Output the (x, y) coordinate of the center of the cell containing the given text.  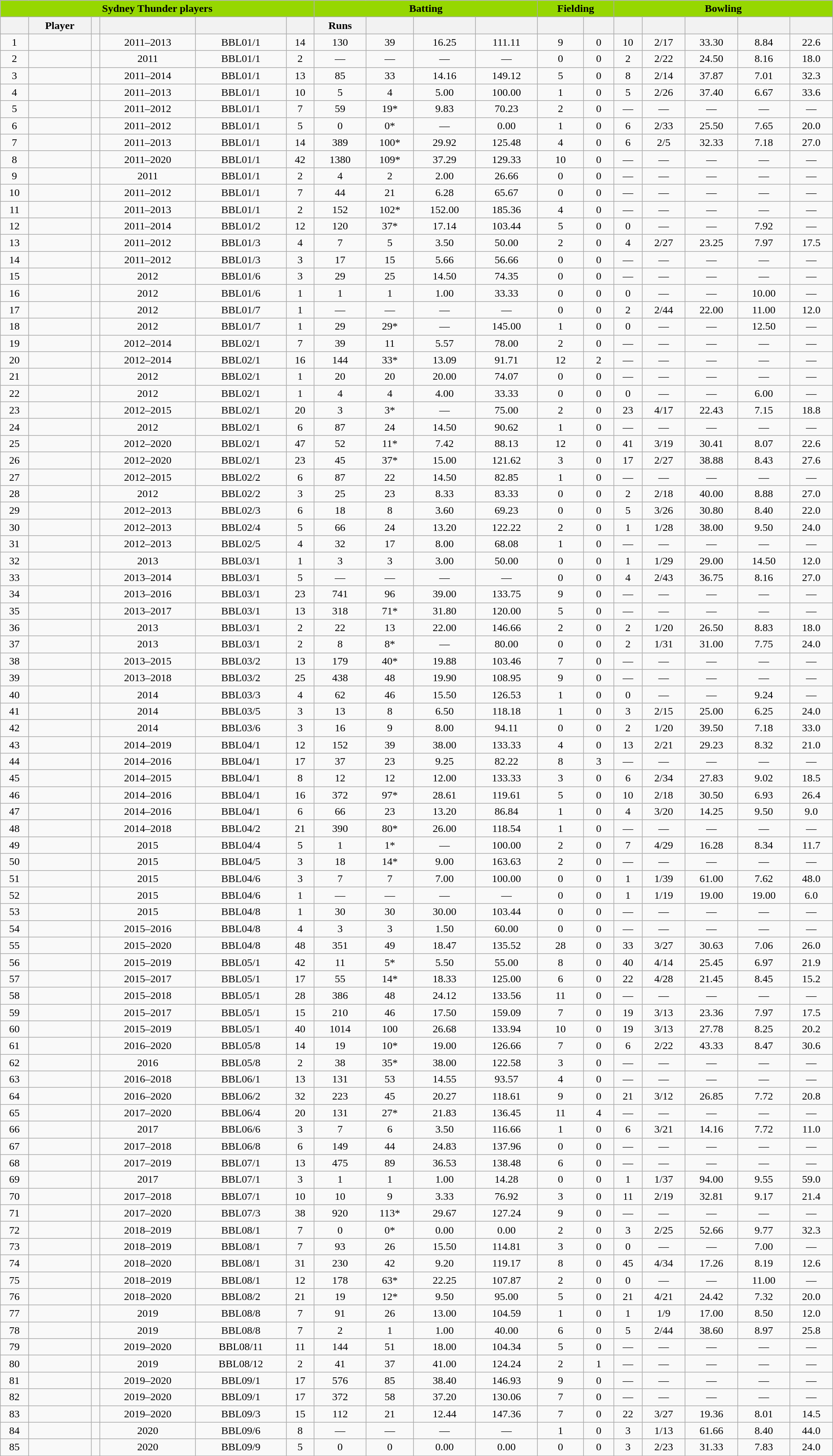
8.25 (764, 1029)
93.57 (506, 1079)
5.66 (445, 260)
78.00 (506, 343)
68.08 (506, 544)
97* (390, 795)
2017–2019 (148, 1163)
118.61 (506, 1096)
2013–2018 (148, 678)
9.02 (764, 778)
65.67 (506, 192)
389 (340, 142)
20.27 (445, 1096)
Player (60, 25)
Bowling (723, 9)
4/34 (663, 1263)
44.0 (811, 1431)
8.07 (764, 443)
30.00 (445, 912)
120 (340, 226)
79 (14, 1347)
4/21 (663, 1297)
3/19 (663, 443)
318 (340, 611)
3* (390, 410)
20.8 (811, 1096)
8.88 (764, 494)
118.18 (506, 711)
133.56 (506, 995)
12* (390, 1297)
147.36 (506, 1414)
7.32 (764, 1297)
223 (340, 1096)
112 (340, 1414)
40* (390, 661)
26.0 (811, 945)
2013–2014 (148, 577)
39.00 (445, 594)
69.23 (506, 511)
2016–2018 (148, 1079)
21.0 (811, 745)
BBL06/6 (241, 1129)
22.25 (445, 1280)
15.00 (445, 460)
17.00 (712, 1314)
149 (340, 1146)
36 (14, 628)
12.00 (445, 778)
69 (14, 1180)
34 (14, 594)
120.00 (506, 611)
8.01 (764, 1414)
74.35 (506, 276)
21.45 (712, 979)
3.00 (445, 561)
145.00 (506, 327)
26.68 (445, 1029)
43.33 (712, 1046)
9.25 (445, 762)
1* (390, 845)
52.66 (712, 1230)
BBL06/4 (241, 1113)
8.47 (764, 1046)
20.2 (811, 1029)
76 (14, 1297)
390 (340, 828)
84 (14, 1431)
36.75 (712, 577)
60 (14, 1029)
5.00 (445, 92)
14.55 (445, 1079)
25.00 (712, 711)
8.83 (764, 628)
29* (390, 327)
74.07 (506, 377)
96 (390, 594)
BBL08/11 (241, 1347)
1/29 (663, 561)
6.00 (764, 393)
17.26 (712, 1263)
24.50 (712, 59)
56.66 (506, 260)
BBL02/3 (241, 511)
35* (390, 1063)
3/21 (663, 1129)
3.33 (445, 1196)
63 (14, 1079)
100 (390, 1029)
68 (14, 1163)
100* (390, 142)
1/39 (663, 879)
11.0 (811, 1129)
146.66 (506, 628)
33.6 (811, 92)
BBL02/4 (241, 527)
179 (340, 661)
7.92 (764, 226)
8.50 (764, 1314)
9.77 (764, 1230)
19.90 (445, 678)
6.28 (445, 192)
16.28 (712, 845)
2011–2020 (148, 159)
18.5 (811, 778)
122.22 (506, 527)
19.36 (712, 1414)
1/28 (663, 527)
2/26 (663, 92)
2/14 (663, 76)
9.83 (445, 109)
5.57 (445, 343)
7.06 (764, 945)
6.93 (764, 795)
7.65 (764, 126)
82.85 (506, 477)
38.60 (712, 1330)
2015–2020 (148, 945)
50 (14, 862)
26.4 (811, 795)
91.71 (506, 360)
BBL04/2 (241, 828)
6.50 (445, 711)
80* (390, 828)
3/20 (663, 812)
741 (340, 594)
25.45 (712, 962)
31.00 (712, 644)
37.29 (445, 159)
21.9 (811, 962)
11.7 (811, 845)
113* (390, 1213)
116.66 (506, 1129)
89 (390, 1163)
121.62 (506, 460)
BBL03/6 (241, 728)
71 (14, 1213)
8.32 (764, 745)
57 (14, 979)
7.01 (764, 76)
12.6 (811, 1263)
30.63 (712, 945)
29.92 (445, 142)
138.48 (506, 1163)
118.54 (506, 828)
BBL09/9 (241, 1447)
28.61 (445, 795)
351 (340, 945)
80.00 (506, 644)
8.33 (445, 494)
23.36 (712, 1012)
5* (390, 962)
31.80 (445, 611)
3.60 (445, 511)
21.83 (445, 1113)
8.34 (764, 845)
108.95 (506, 678)
BBL08/12 (241, 1364)
70 (14, 1196)
2013–2015 (148, 661)
2014–2018 (148, 828)
163.63 (506, 862)
9.20 (445, 1263)
61 (14, 1046)
33* (390, 360)
30.50 (712, 795)
14.5 (811, 1414)
21.4 (811, 1196)
Fielding (576, 9)
126.66 (506, 1046)
152.00 (445, 210)
32.81 (712, 1196)
94.00 (712, 1180)
185.36 (506, 210)
7.42 (445, 443)
35 (14, 611)
1/37 (663, 1180)
18.33 (445, 979)
7.15 (764, 410)
83.33 (506, 494)
70.23 (506, 109)
2016 (148, 1063)
12.50 (764, 327)
6.67 (764, 92)
1/9 (663, 1314)
19* (390, 109)
2/5 (663, 142)
14.25 (712, 812)
2013–2016 (148, 594)
31.33 (712, 1447)
2/15 (663, 711)
61.66 (712, 1431)
26.85 (712, 1096)
2/43 (663, 577)
10* (390, 1046)
32.33 (712, 142)
19.88 (445, 661)
1/31 (663, 644)
149.12 (506, 76)
6.25 (764, 711)
4/28 (663, 979)
37.40 (712, 92)
77 (14, 1314)
14.28 (506, 1180)
38.88 (712, 460)
104.59 (506, 1314)
25.50 (712, 126)
10.00 (764, 293)
133.94 (506, 1029)
125.00 (506, 979)
Runs (340, 25)
93 (340, 1246)
124.24 (506, 1364)
82.22 (506, 762)
16.25 (445, 42)
BBL03/3 (241, 694)
3/12 (663, 1096)
135.52 (506, 945)
BBL02/5 (241, 544)
30.80 (712, 511)
BBL09/3 (241, 1414)
BBL06/2 (241, 1096)
26.00 (445, 828)
2015–2016 (148, 929)
27* (390, 1113)
80 (14, 1364)
1.50 (445, 929)
136.45 (506, 1113)
72 (14, 1230)
8.43 (764, 460)
BBL04/5 (241, 862)
122.58 (506, 1063)
9.17 (764, 1196)
102* (390, 210)
438 (340, 678)
1014 (340, 1029)
90.62 (506, 427)
1/13 (663, 1431)
4/29 (663, 845)
41.00 (445, 1364)
Sydney Thunder players (157, 9)
129.33 (506, 159)
2/23 (663, 1447)
63* (390, 1280)
20.00 (445, 377)
71* (390, 611)
24.83 (445, 1146)
81 (14, 1380)
2.00 (445, 176)
18.47 (445, 945)
73 (14, 1246)
76.92 (506, 1196)
95.00 (506, 1297)
6.97 (764, 962)
210 (340, 1012)
159.09 (506, 1012)
18.8 (811, 410)
4/17 (663, 410)
30.41 (712, 443)
114.81 (506, 1246)
126.53 (506, 694)
475 (340, 1163)
125.48 (506, 142)
103.46 (506, 661)
23.25 (712, 243)
30.6 (811, 1046)
67 (14, 1146)
127.24 (506, 1213)
BBL04/4 (241, 845)
38.40 (445, 1380)
BBL08/2 (241, 1297)
33.0 (811, 728)
4/14 (663, 962)
39.50 (712, 728)
75.00 (506, 410)
BBL06/1 (241, 1079)
146.93 (506, 1380)
74 (14, 1263)
37.20 (445, 1397)
82 (14, 1397)
7.83 (764, 1447)
27.78 (712, 1029)
29.23 (712, 745)
1/19 (663, 895)
75 (14, 1280)
26.50 (712, 628)
61.00 (712, 879)
BBL01/2 (241, 226)
25.8 (811, 1330)
BBL06/8 (241, 1146)
18.00 (445, 1347)
91 (340, 1314)
230 (340, 1263)
8* (390, 644)
2/34 (663, 778)
22.0 (811, 511)
27 (14, 477)
4.00 (445, 393)
65 (14, 1113)
130.06 (506, 1397)
8.19 (764, 1263)
36.53 (445, 1163)
3/26 (663, 511)
64 (14, 1096)
8.45 (764, 979)
2014–2015 (148, 778)
8.97 (764, 1330)
178 (340, 1280)
54 (14, 929)
BBL07/3 (241, 1213)
2/25 (663, 1230)
386 (340, 995)
43 (14, 745)
104.34 (506, 1347)
55.00 (506, 962)
Batting (426, 9)
2/19 (663, 1196)
13.09 (445, 360)
107.87 (506, 1280)
111.11 (506, 42)
37.87 (712, 76)
8.84 (764, 42)
7.62 (764, 879)
6.0 (811, 895)
2015–2018 (148, 995)
9.24 (764, 694)
BBL09/6 (241, 1431)
920 (340, 1213)
78 (14, 1330)
24.12 (445, 995)
130 (340, 42)
119.61 (506, 795)
88.13 (506, 443)
12.44 (445, 1414)
137.96 (506, 1146)
2/33 (663, 126)
119.17 (506, 1263)
29.67 (445, 1213)
86.84 (506, 812)
9.0 (811, 812)
9.55 (764, 1180)
48.0 (811, 879)
26.66 (506, 176)
94.11 (506, 728)
2013–2017 (148, 611)
15.2 (811, 979)
29.00 (712, 561)
83 (14, 1414)
2/17 (663, 42)
5.50 (445, 962)
33.30 (712, 42)
9.00 (445, 862)
22.43 (712, 410)
2/21 (663, 745)
133.75 (506, 594)
60.00 (506, 929)
17.14 (445, 226)
7.75 (764, 644)
BBL03/5 (241, 711)
56 (14, 962)
109* (390, 159)
1380 (340, 159)
24.42 (712, 1297)
2014–2019 (148, 745)
13.00 (445, 1314)
11* (390, 443)
576 (340, 1380)
27.6 (811, 460)
27.83 (712, 778)
17.50 (445, 1012)
59.0 (811, 1180)
